Return the [x, y] coordinate for the center point of the cell that contains the specified text.  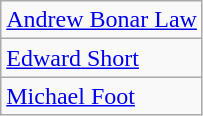
Michael Foot [102, 96]
Edward Short [102, 58]
Andrew Bonar Law [102, 20]
